Return the (X, Y) coordinate for the center point of the cell that contains the specified text.  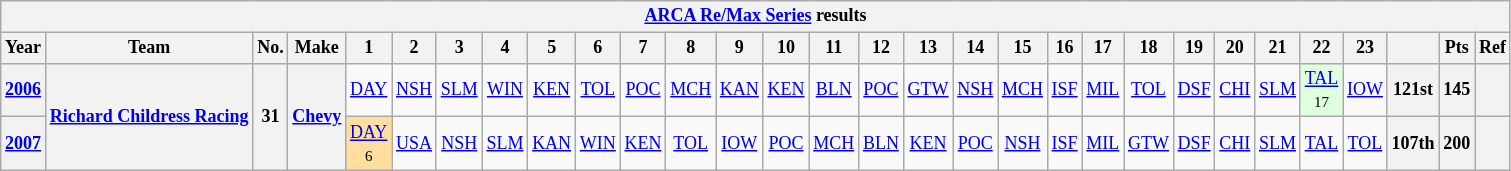
23 (1366, 48)
USA (414, 144)
31 (270, 116)
Year (24, 48)
ARCA Re/Max Series results (756, 16)
3 (459, 48)
2 (414, 48)
9 (740, 48)
TAL (1321, 144)
21 (1278, 48)
Pts (1457, 48)
Richard Childress Racing (148, 116)
8 (691, 48)
200 (1457, 144)
DAY (369, 90)
2006 (24, 90)
17 (1103, 48)
11 (834, 48)
Chevy (317, 116)
DAY6 (369, 144)
Make (317, 48)
Team (148, 48)
12 (882, 48)
20 (1235, 48)
107th (1413, 144)
7 (643, 48)
16 (1064, 48)
19 (1194, 48)
5 (552, 48)
14 (976, 48)
18 (1149, 48)
22 (1321, 48)
1 (369, 48)
121st (1413, 90)
TAL17 (1321, 90)
10 (786, 48)
4 (505, 48)
Ref (1493, 48)
145 (1457, 90)
6 (598, 48)
2007 (24, 144)
15 (1023, 48)
13 (928, 48)
No. (270, 48)
